Extract the (x, y) coordinate from the center of the cell holding the provided text.  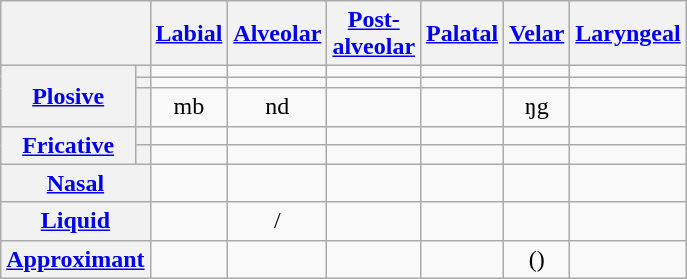
Labial (189, 34)
() (537, 259)
Plosive (68, 96)
/ (278, 221)
Velar (537, 34)
Nasal (76, 183)
ŋg (537, 107)
mb (189, 107)
Post-alveolar (374, 34)
Approximant (76, 259)
Palatal (462, 34)
Laryngeal (628, 34)
Alveolar (278, 34)
Liquid (76, 221)
nd (278, 107)
Fricative (68, 145)
